Scan for the cell matching the given text and deliver its (X, Y) coordinate at center. 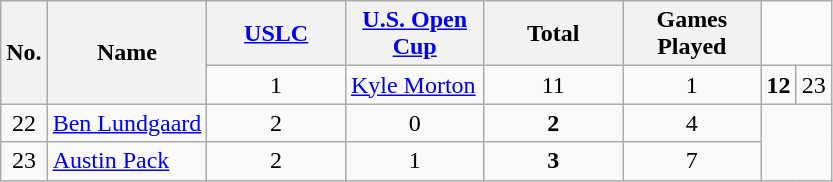
4 (692, 123)
Ben Lundgaard (127, 123)
11 (554, 85)
Name (127, 52)
USLC (276, 34)
12 (778, 85)
0 (414, 123)
Kyle Morton (414, 85)
7 (692, 161)
3 (554, 161)
U.S. Open Cup (414, 34)
Games Played (692, 34)
22 (24, 123)
Total (554, 34)
No. (24, 52)
Austin Pack (127, 161)
